Return the [X, Y] coordinate for the center point of the cell that contains the specified text.  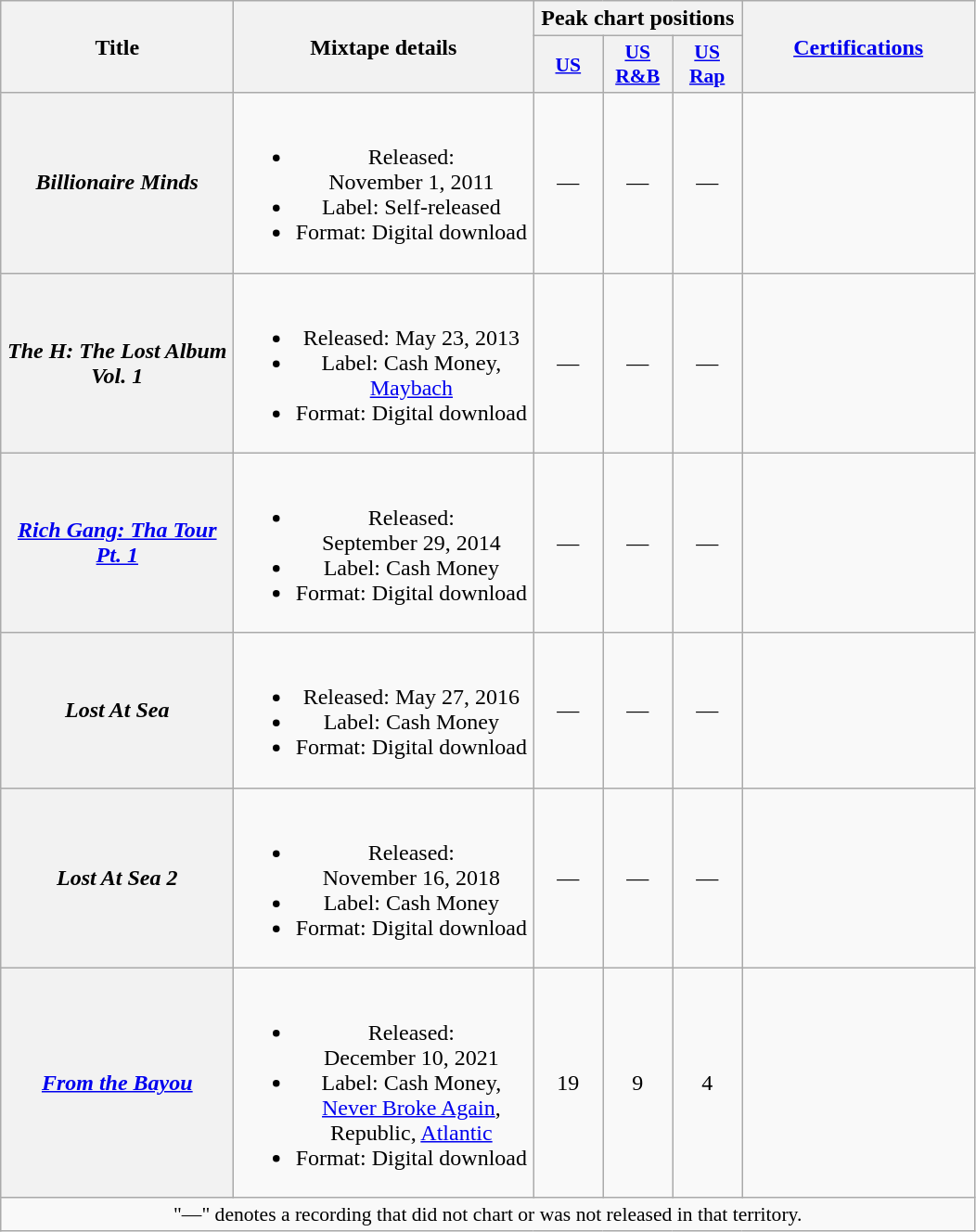
USRap [707, 65]
Peak chart positions [638, 19]
Lost At Sea [117, 711]
Released: September 29, 2014Label: Cash MoneyFormat: Digital download [384, 543]
Certifications [859, 46]
From the Bayou [117, 1083]
Mixtape details [384, 46]
Lost At Sea 2 [117, 878]
Released: May 23, 2013Label: Cash Money, MaybachFormat: Digital download [384, 363]
4 [707, 1083]
USR&B [638, 65]
19 [568, 1083]
"—" denotes a recording that did not chart or was not released in that territory. [488, 1214]
9 [638, 1083]
Released: December 10, 2021Label: Cash Money, Never Broke Again, Republic, AtlanticFormat: Digital download [384, 1083]
Title [117, 46]
The H: The Lost Album Vol. 1 [117, 363]
Rich Gang: Tha Tour Pt. 1 [117, 543]
Billionaire Minds [117, 183]
Released: November 16, 2018Label: Cash MoneyFormat: Digital download [384, 878]
Released: May 27, 2016Label: Cash MoneyFormat: Digital download [384, 711]
Released: November 1, 2011Label: Self-releasedFormat: Digital download [384, 183]
US [568, 65]
